Locate the cell with the specified text and output its (x, y) center coordinate. 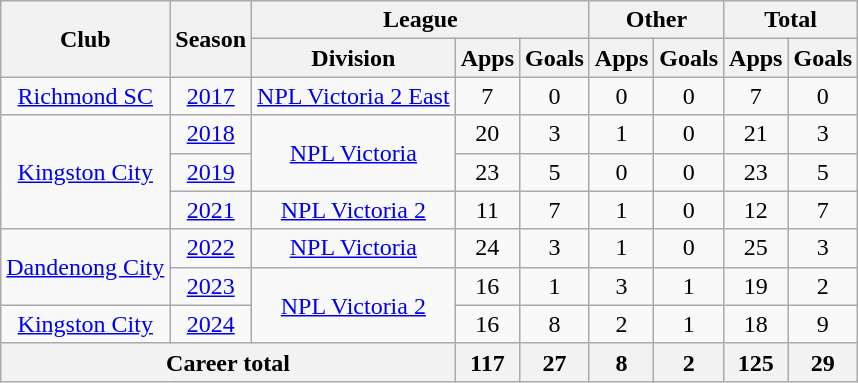
2017 (211, 96)
12 (756, 210)
20 (487, 134)
19 (756, 286)
24 (487, 248)
2021 (211, 210)
2022 (211, 248)
Other (656, 20)
29 (823, 362)
2019 (211, 172)
Richmond SC (86, 96)
125 (756, 362)
League (421, 20)
18 (756, 324)
21 (756, 134)
117 (487, 362)
Club (86, 39)
2018 (211, 134)
NPL Victoria 2 East (354, 96)
2023 (211, 286)
Season (211, 39)
11 (487, 210)
Total (791, 20)
27 (555, 362)
2024 (211, 324)
Dandenong City (86, 267)
Career total (228, 362)
Division (354, 58)
9 (823, 324)
25 (756, 248)
